Return the [X, Y] coordinate for the center point of the cell that contains the specified text.  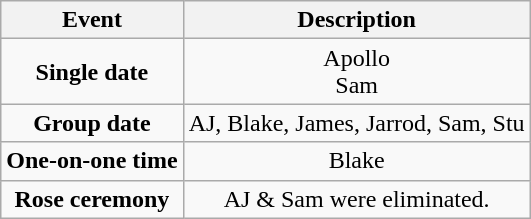
AJ & Sam were eliminated. [356, 199]
Event [92, 20]
Description [356, 20]
ApolloSam [356, 72]
Rose ceremony [92, 199]
Single date [92, 72]
Group date [92, 123]
One-on-one time [92, 161]
Blake [356, 161]
AJ, Blake, James, Jarrod, Sam, Stu [356, 123]
